Search for the cell housing the specified text and yield its [X, Y] center coordinate. 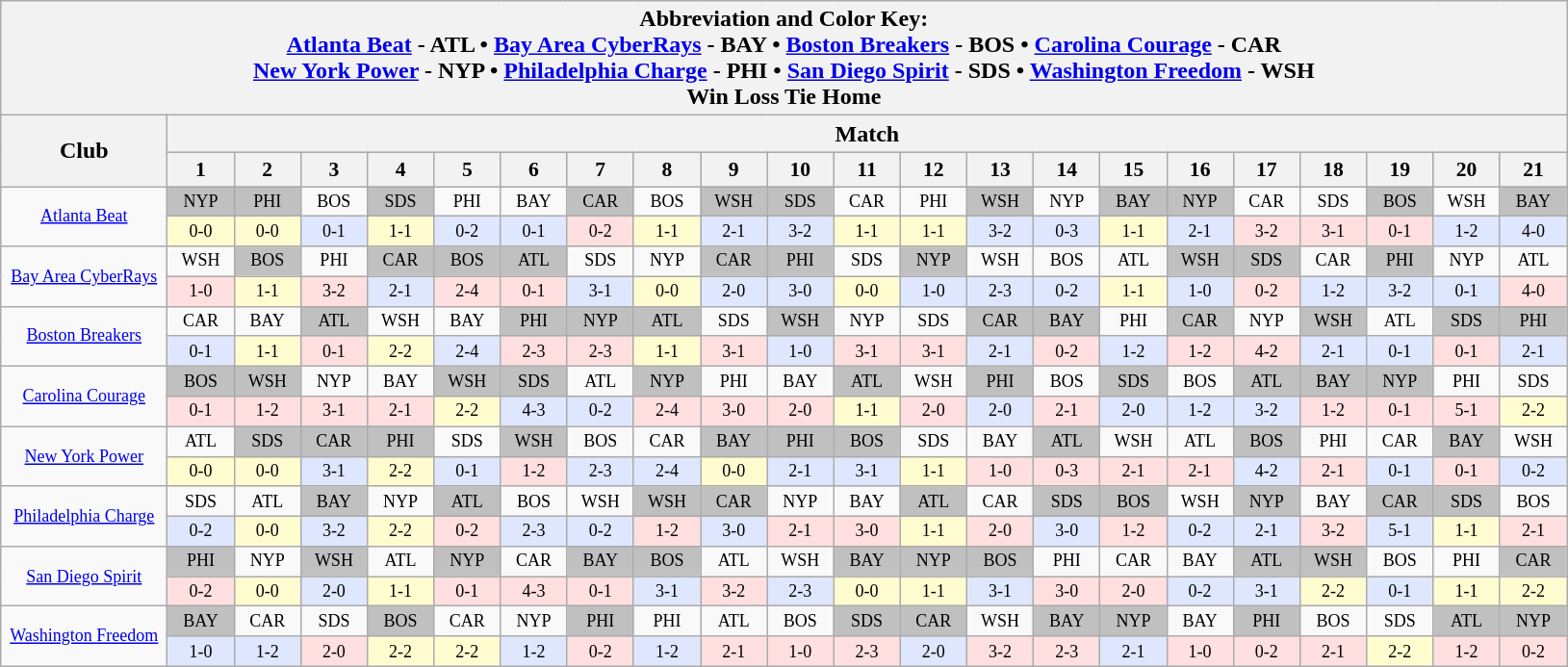
New York Power [85, 456]
6 [533, 169]
13 [999, 169]
12 [934, 169]
21 [1533, 169]
Bay Area CyberRays [85, 276]
9 [733, 169]
14 [1067, 169]
Washington Freedom [85, 636]
Carolina Courage [85, 397]
Match [867, 134]
17 [1267, 169]
Atlanta Beat [85, 217]
16 [1199, 169]
Club [85, 151]
8 [666, 169]
2 [268, 169]
7 [601, 169]
20 [1467, 169]
10 [801, 169]
15 [1134, 169]
1 [200, 169]
18 [1332, 169]
4 [400, 169]
Boston Breakers [85, 336]
3 [333, 169]
11 [866, 169]
5 [468, 169]
San Diego Spirit [85, 577]
19 [1400, 169]
Philadelphia Charge [85, 516]
